Locate the cell with the specified text and output its (X, Y) center coordinate. 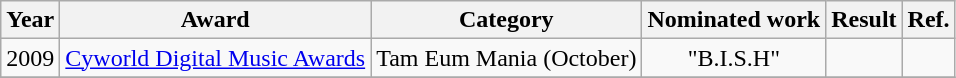
"B.I.S.H" (734, 58)
Tam Eum Mania (October) (506, 58)
2009 (30, 58)
Year (30, 20)
Ref. (928, 20)
Cyworld Digital Music Awards (216, 58)
Category (506, 20)
Nominated work (734, 20)
Award (216, 20)
Result (864, 20)
